Detect which cell encompasses the target text, then output its (X, Y) center coordinate. 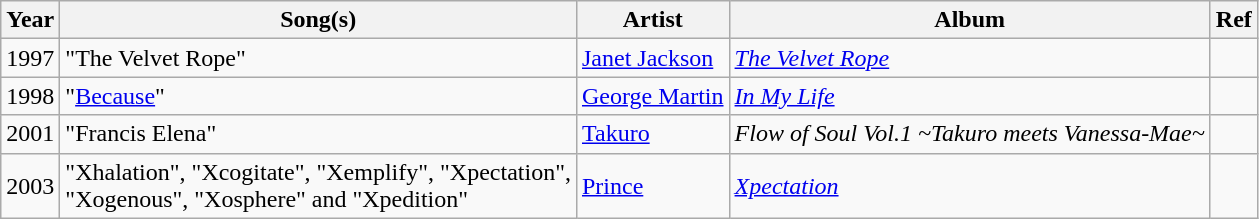
1997 (30, 58)
Year (30, 20)
Artist (652, 20)
Ref (1234, 20)
George Martin (652, 96)
Xpectation (970, 186)
Takuro (652, 134)
Album (970, 20)
"Francis Elena" (318, 134)
2003 (30, 186)
Janet Jackson (652, 58)
Prince (652, 186)
1998 (30, 96)
"The Velvet Rope" (318, 58)
"Because" (318, 96)
Flow of Soul Vol.1 ~Takuro meets Vanessa-Mae~ (970, 134)
"Xhalation", "Xcogitate", "Xemplify", "Xpectation","Xogenous", "Xosphere" and "Xpedition" (318, 186)
In My Life (970, 96)
2001 (30, 134)
Song(s) (318, 20)
The Velvet Rope (970, 58)
